Capture the cell that displays the provided text and extract its (x, y) central coordinate. 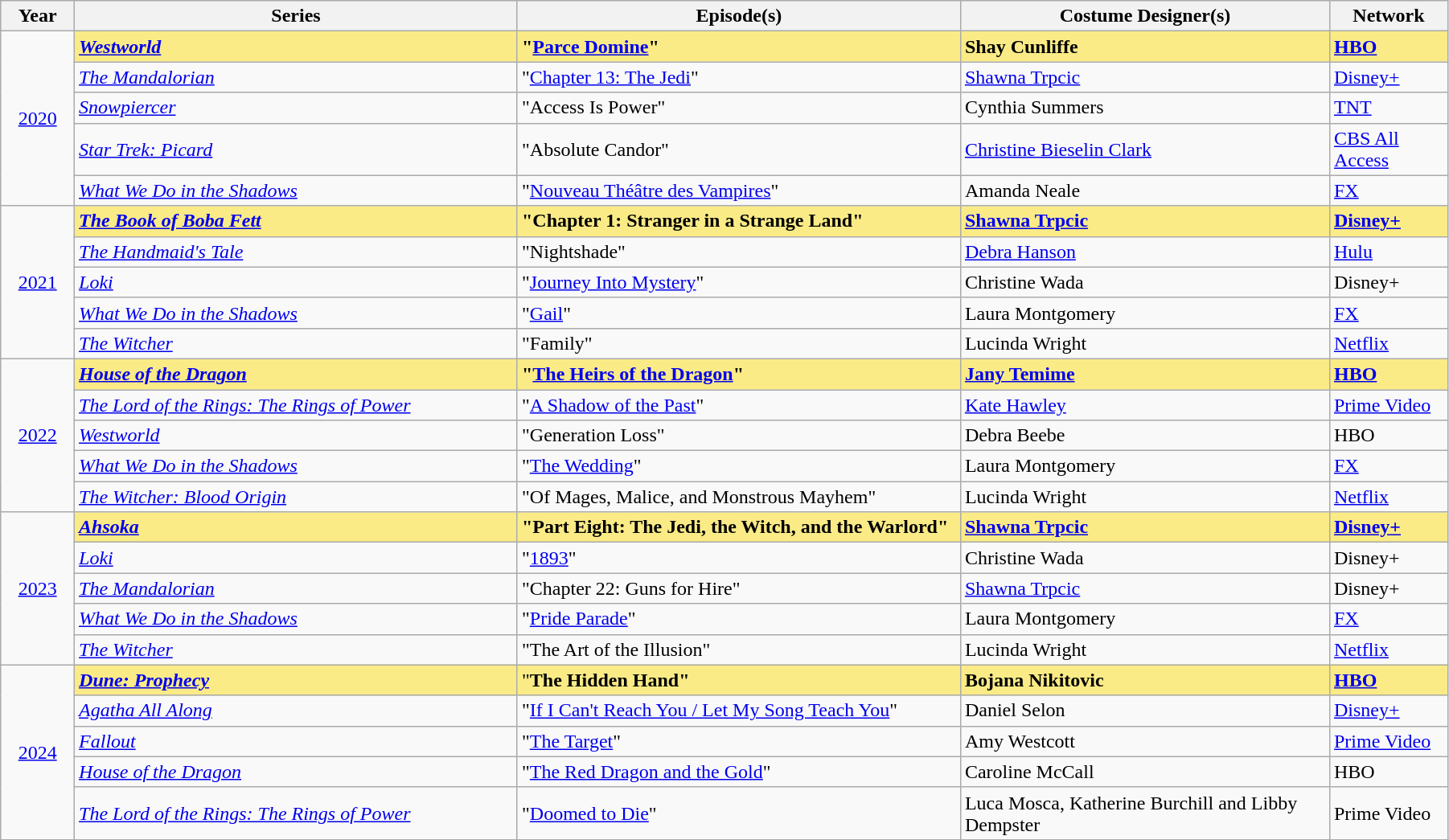
"Journey Into Mystery" (738, 282)
"Family" (738, 343)
"Nightshade" (738, 252)
Ahsoka (296, 527)
Shay Cunliffe (1145, 47)
"Part Eight: The Jedi, the Witch, and the Warlord" (738, 527)
Caroline McCall (1145, 772)
"1893" (738, 558)
Hulu (1388, 252)
"Access Is Power" (738, 108)
"Doomed to Die" (738, 813)
Christine Bieselin Clark (1145, 150)
"Nouveau Théâtre des Vampires" (738, 191)
"The Art of the Illusion" (738, 649)
"A Shadow of the Past" (738, 404)
2022 (38, 435)
2023 (38, 588)
"The Wedding" (738, 466)
"Chapter 1: Stranger in a Strange Land" (738, 221)
"The Heirs of the Dragon" (738, 374)
2021 (38, 282)
Kate Hawley (1145, 404)
"Pride Parade" (738, 619)
"The Red Dragon and the Gold" (738, 772)
Amy Westcott (1145, 741)
"Gail" (738, 313)
2020 (38, 119)
Agatha All Along (296, 711)
The Handmaid's Tale (296, 252)
"If I Can't Reach You / Let My Song Teach You" (738, 711)
"Chapter 13: The Jedi" (738, 77)
Star Trek: Picard (296, 150)
Year (38, 16)
Dune: Prophecy (296, 680)
Series (296, 16)
Cynthia Summers (1145, 108)
Debra Beebe (1145, 436)
"The Hidden Hand" (738, 680)
Episode(s) (738, 16)
"The Target" (738, 741)
TNT (1388, 108)
"Generation Loss" (738, 436)
Snowpiercer (296, 108)
"Of Mages, Malice, and Monstrous Mayhem" (738, 497)
"Chapter 22: Guns for Hire" (738, 588)
"Parce Domine" (738, 47)
2024 (38, 752)
CBS All Access (1388, 150)
Fallout (296, 741)
Bojana Nikitovic (1145, 680)
Costume Designer(s) (1145, 16)
"Absolute Candor" (738, 150)
Daniel Selon (1145, 711)
Luca Mosca, Katherine Burchill and Libby Dempster (1145, 813)
Network (1388, 16)
Jany Temime (1145, 374)
The Witcher: Blood Origin (296, 497)
Amanda Neale (1145, 191)
The Book of Boba Fett (296, 221)
Debra Hanson (1145, 252)
